Extract the (X, Y) coordinate from the center of the cell holding the provided text.  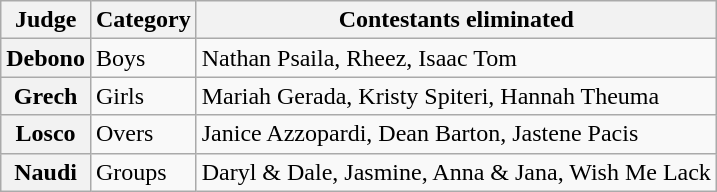
Janice Azzopardi, Dean Barton, Jastene Pacis (456, 134)
Losco (46, 134)
Mariah Gerada, Kristy Spiteri, Hannah Theuma (456, 96)
Girls (143, 96)
Grech (46, 96)
Daryl & Dale, Jasmine, Anna & Jana, Wish Me Lack (456, 172)
Debono (46, 58)
Boys (143, 58)
Nathan Psaila, Rheez, Isaac Tom (456, 58)
Category (143, 20)
Contestants eliminated (456, 20)
Judge (46, 20)
Groups (143, 172)
Naudi (46, 172)
Overs (143, 134)
